For the text-containing cell, return its midpoint in (X, Y) coordinate format. 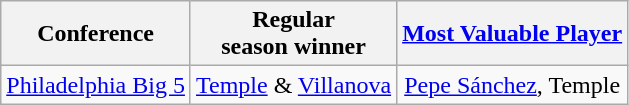
Philadelphia Big 5 (96, 85)
Regular season winner (293, 34)
Most Valuable Player (512, 34)
Pepe Sánchez, Temple (512, 85)
Conference (96, 34)
Temple & Villanova (293, 85)
